Find where the given text appears and provide that cell's center as [x, y] coordinate. 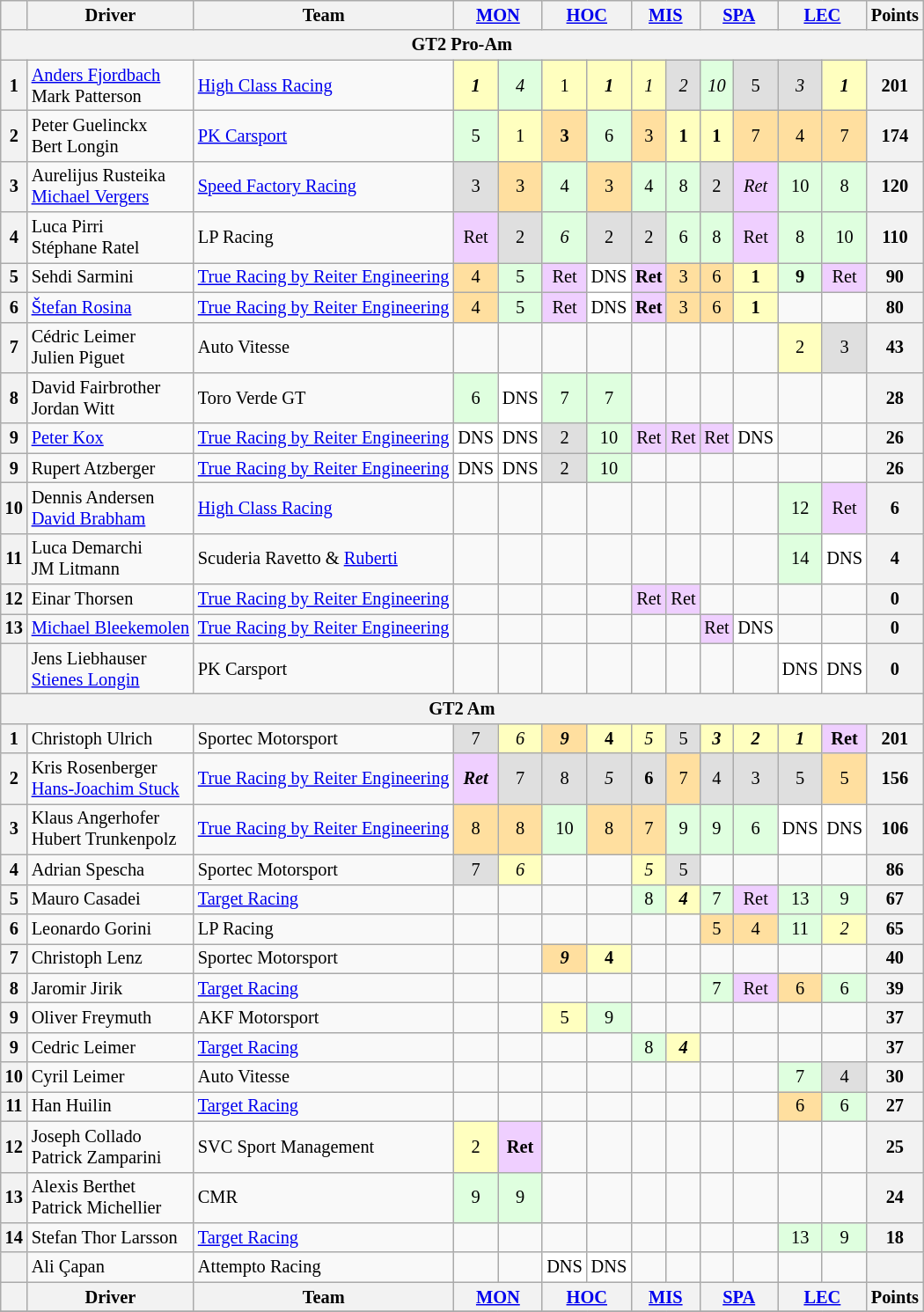
Aurelijus Rusteika Michael Vergers [111, 187]
Štefan Rosina [111, 307]
Luca Pirri Stéphane Ratel [111, 238]
SVC Sport Management [324, 1147]
Joseph Collado Patrick Zamparini [111, 1147]
Peter Guelinckx Bert Longin [111, 136]
GT2 Pro-Am [462, 45]
David Fairbrother Jordan Witt [111, 398]
174 [895, 136]
Stefan Thor Larsson [111, 1237]
Jens Liebhauser Stienes Longin [111, 669]
Speed Factory Racing [324, 187]
120 [895, 187]
Leonardo Gorini [111, 928]
Sehdi Sarmini [111, 277]
Cedric Leimer [111, 1047]
Luca Demarchi JM Litmann [111, 559]
Peter Kox [111, 438]
86 [895, 869]
Han Huilin [111, 1106]
Cédric Leimer Julien Piguet [111, 348]
43 [895, 348]
18 [895, 1237]
Attempto Racing [324, 1267]
Klaus Angerhofer Hubert Trunkenpolz [111, 829]
67 [895, 899]
Christoph Lenz [111, 958]
39 [895, 988]
Toro Verde GT [324, 398]
Mauro Casadei [111, 899]
80 [895, 307]
Scuderia Ravetto & Ruberti [324, 559]
Michael Bleekemolen [111, 628]
40 [895, 958]
28 [895, 398]
90 [895, 277]
AKF Motorsport [324, 1017]
110 [895, 238]
Rupert Atzberger [111, 468]
106 [895, 829]
Adrian Spescha [111, 869]
Kris Rosenberger Hans-Joachim Stuck [111, 779]
30 [895, 1077]
Oliver Freymuth [111, 1017]
Jaromir Jirik [111, 988]
CMR [324, 1198]
Anders Fjordbach Mark Patterson [111, 85]
Cyril Leimer [111, 1077]
24 [895, 1198]
156 [895, 779]
Ali Çapan [111, 1267]
Einar Thorsen [111, 599]
Dennis Andersen David Brabham [111, 508]
25 [895, 1147]
GT2 Am [462, 708]
27 [895, 1106]
Christoph Ulrich [111, 738]
Alexis Berthet Patrick Michellier [111, 1198]
65 [895, 928]
